Determine the (X, Y) coordinate at the center of the cell enclosing the given text.  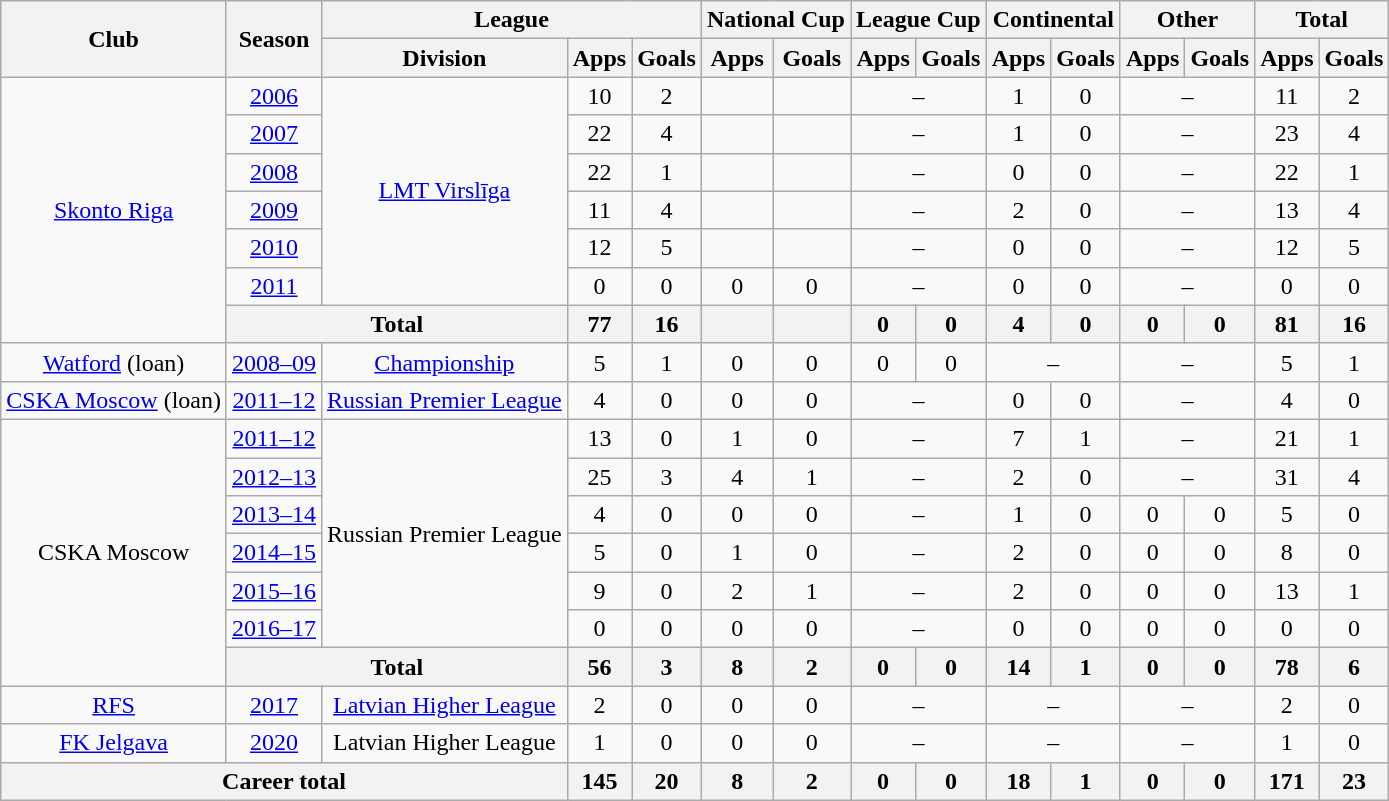
14 (1018, 667)
145 (599, 781)
2016–17 (274, 629)
2007 (274, 134)
2020 (274, 743)
2008 (274, 172)
FK Jelgava (114, 743)
League (512, 20)
Division (445, 58)
2013–14 (274, 515)
Skonto Riga (114, 210)
RFS (114, 705)
2006 (274, 96)
77 (599, 324)
Career total (284, 781)
2017 (274, 705)
League Cup (918, 20)
56 (599, 667)
2015–16 (274, 591)
Continental (1053, 20)
18 (1018, 781)
Club (114, 39)
2012–13 (274, 477)
LMT Virslīga (445, 191)
2011 (274, 286)
7 (1018, 438)
10 (599, 96)
25 (599, 477)
CSKA Moscow (loan) (114, 400)
31 (1287, 477)
78 (1287, 667)
National Cup (776, 20)
CSKA Moscow (114, 552)
2009 (274, 210)
Championship (445, 362)
2014–15 (274, 553)
9 (599, 591)
Season (274, 39)
Other (1187, 20)
21 (1287, 438)
2010 (274, 248)
Watford (loan) (114, 362)
171 (1287, 781)
20 (667, 781)
2008–09 (274, 362)
81 (1287, 324)
6 (1354, 667)
